Extract the [X, Y] coordinate from the center of the cell holding the provided text.  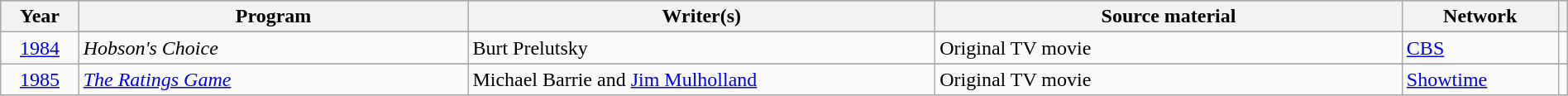
Hobson's Choice [273, 48]
Showtime [1480, 79]
Michael Barrie and Jim Mulholland [701, 79]
The Ratings Game [273, 79]
Burt Prelutsky [701, 48]
1984 [40, 48]
CBS [1480, 48]
Writer(s) [701, 17]
Source material [1169, 17]
1985 [40, 79]
Program [273, 17]
Network [1480, 17]
Year [40, 17]
